Provide the (X, Y) coordinate of the cell's center where the given text is located.  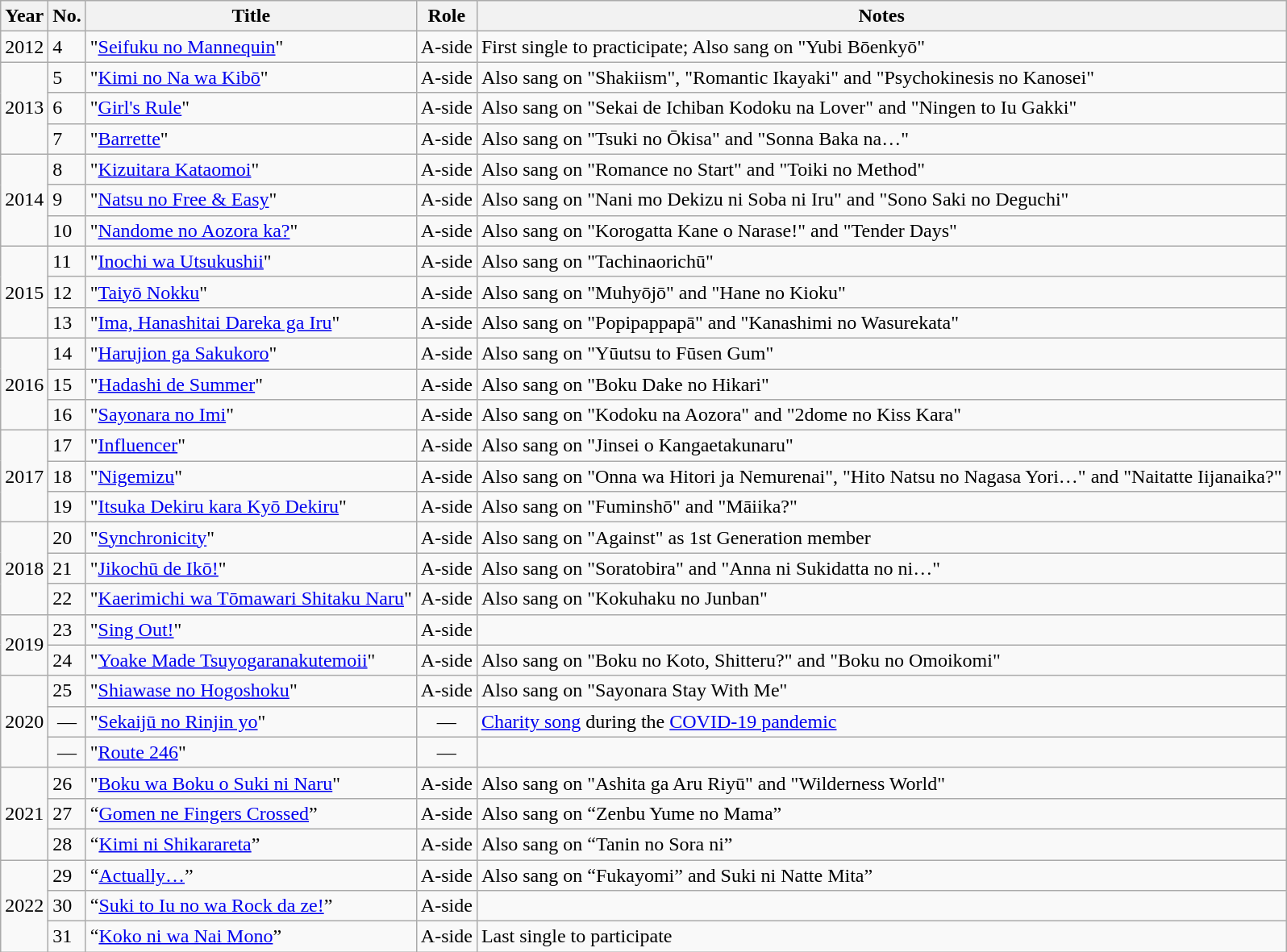
"Kimi no Na wa Kibō" (251, 77)
4 (67, 47)
Also sang on "Sayonara Stay With Me" (881, 691)
2013 (24, 108)
2012 (24, 47)
Title (251, 16)
“Koko ni wa Nai Mono” (251, 937)
“Suki to Iu no wa Rock da ze!” (251, 906)
"Itsuka Dekiru kara Kyō Dekiru" (251, 507)
19 (67, 507)
Role (447, 16)
"Nandome no Aozora ka?" (251, 231)
26 (67, 783)
"Influencer" (251, 446)
"Seifuku no Mannequin" (251, 47)
"Taiyō Nokku" (251, 292)
16 (67, 415)
Also sang on "Nani mo Dekizu ni Soba ni Iru" and "Sono Saki no Deguchi" (881, 200)
22 (67, 599)
No. (67, 16)
"Kaerimichi wa Tōmawari Shitaku Naru" (251, 599)
Also sang on “Tanin no Sora ni” (881, 844)
Also sang on "Tachinaorichū" (881, 261)
9 (67, 200)
"Boku wa Boku o Suki ni Naru" (251, 783)
11 (67, 261)
"Kizuitara Kataomoi" (251, 169)
"Route 246" (251, 752)
"Harujion ga Sakukoro" (251, 353)
21 (67, 568)
31 (67, 937)
2017 (24, 476)
“Actually…” (251, 875)
Also sang on "Romance no Start" and "Toiki no Method" (881, 169)
10 (67, 231)
"Sing Out!" (251, 630)
Also sang on "Against" as 1st Generation member (881, 538)
"Girl's Rule" (251, 108)
"Hadashi de Summer" (251, 385)
2018 (24, 568)
5 (67, 77)
Also sang on "Soratobira" and "Anna ni Sukidatta no ni…" (881, 568)
2016 (24, 384)
2021 (24, 813)
30 (67, 906)
"Jikochū de Ikō!" (251, 568)
Also sang on "Shakiism", "Romantic Ikayaki" and "Psychokinesis no Kanosei" (881, 77)
Year (24, 16)
Also sang on "Tsuki no Ōkisa" and "Sonna Baka na…" (881, 139)
18 (67, 476)
Also sang on "Ashita ga Aru Riyū" and "Wilderness World" (881, 783)
2022 (24, 905)
Also sang on "Yūutsu to Fūsen Gum" (881, 353)
"Natsu no Free & Easy" (251, 200)
7 (67, 139)
28 (67, 844)
13 (67, 322)
"Sekaijū no Rinjin yo" (251, 721)
Also sang on "Kodoku na Aozora" and "2dome no Kiss Kara" (881, 415)
Also sang on “Zenbu Yume no Mama” (881, 813)
14 (67, 353)
6 (67, 108)
Notes (881, 16)
29 (67, 875)
Also sang on "Jinsei o Kangaetakunaru" (881, 446)
"Synchronicity" (251, 538)
"Inochi wa Utsukushii" (251, 261)
15 (67, 385)
"Sayonara no Imi" (251, 415)
Also sang on "Boku no Koto, Shitteru?" and "Boku no Omoikomi" (881, 660)
8 (67, 169)
Also sang on "Korogatta Kane o Narase!" and "Tender Days" (881, 231)
25 (67, 691)
“Gomen ne Fingers Crossed” (251, 813)
"Barrette" (251, 139)
"Shiawase no Hogoshoku" (251, 691)
Charity song during the COVID-19 pandemic (881, 721)
First single to practicipate; Also sang on "Yubi Bōenkyō" (881, 47)
"Nigemizu" (251, 476)
Last single to participate (881, 937)
"Ima, Hanashitai Dareka ga Iru" (251, 322)
2019 (24, 645)
“Kimi ni Shikarareta” (251, 844)
Also sang on "Muhyōjō" and "Hane no Kioku" (881, 292)
24 (67, 660)
Also sang on "Fuminshō" and "Māiika?" (881, 507)
Also sang on "Kokuhaku no Junban" (881, 599)
Also sang on "Popipappapā" and "Kanashimi no Wasurekata" (881, 322)
"Yoake Made Tsuyogaranakutemoii" (251, 660)
Also sang on "Sekai de Ichiban Kodoku na Lover" and "Ningen to Iu Gakki" (881, 108)
27 (67, 813)
12 (67, 292)
2014 (24, 200)
2015 (24, 292)
23 (67, 630)
Also sang on "Onna wa Hitori ja Nemurenai", "Hito Natsu no Nagasa Yori…" and "Naitatte Iijanaika?" (881, 476)
20 (67, 538)
2020 (24, 721)
Also sang on "Boku Dake no Hikari" (881, 385)
17 (67, 446)
Also sang on “Fukayomi” and Suki ni Natte Mita” (881, 875)
